Locate the cell with the specified text and output its (X, Y) center coordinate. 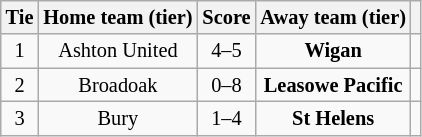
St Helens (332, 118)
2 (20, 85)
Away team (tier) (332, 17)
0–8 (226, 85)
Wigan (332, 51)
Leasowe Pacific (332, 85)
Bury (118, 118)
Ashton United (118, 51)
Broadoak (118, 85)
4–5 (226, 51)
Tie (20, 17)
3 (20, 118)
Score (226, 17)
Home team (tier) (118, 17)
1 (20, 51)
1–4 (226, 118)
